Identify which cell holds the provided text, then report its [x, y] central coordinate. 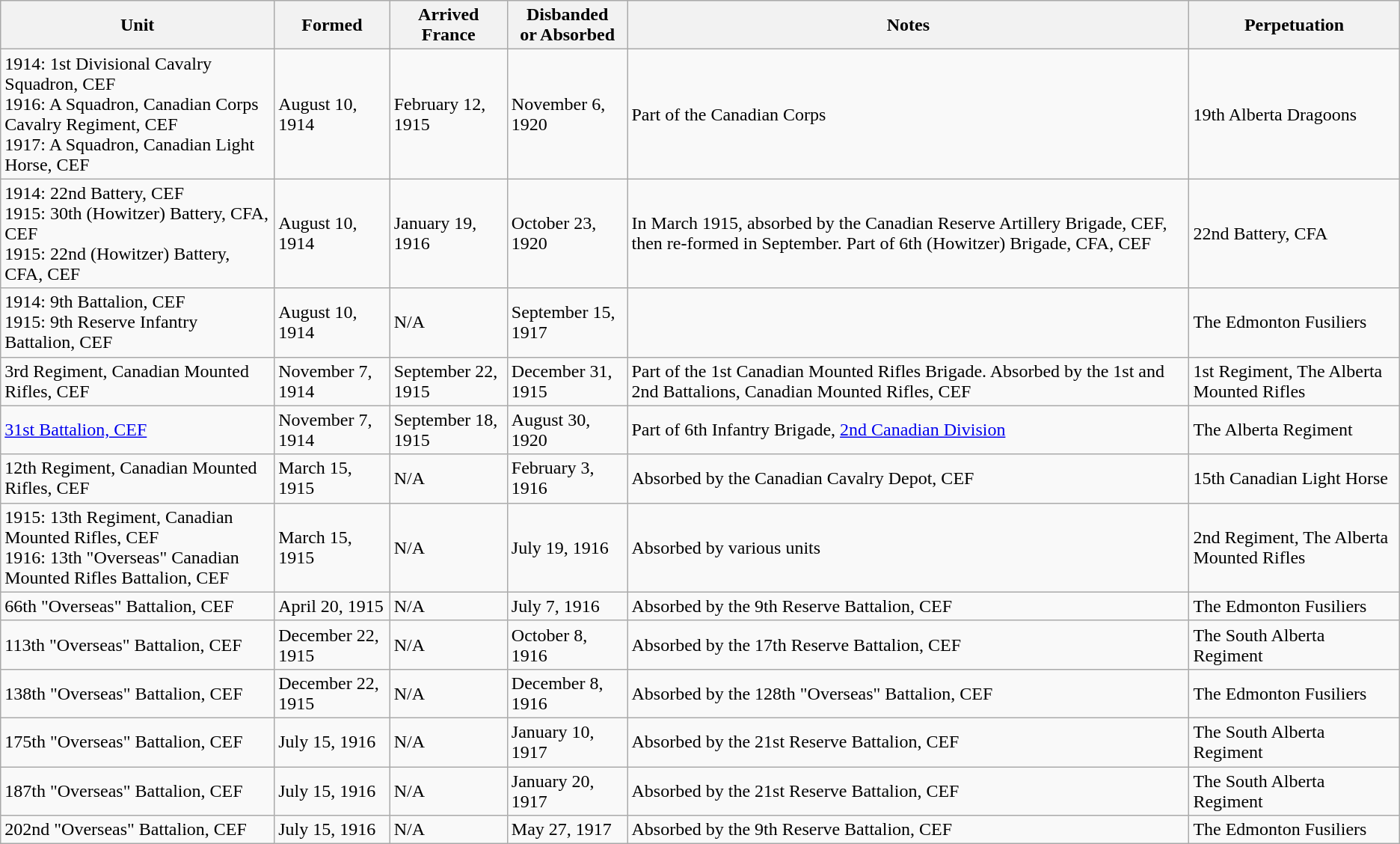
202nd "Overseas" Battalion, CEF [138, 830]
113th "Overseas" Battalion, CEF [138, 645]
May 27, 1917 [567, 830]
Disbanded or Absorbed [567, 25]
2nd Regiment, The Alberta Mounted Rifles [1294, 548]
19th Alberta Dragoons [1294, 114]
September 18, 1915 [449, 429]
Absorbed by the 128th "Overseas" Battalion, CEF [908, 693]
In March 1915, absorbed by the Canadian Reserve Artillery Brigade, CEF, then re-formed in September. Part of 6th (Howitzer) Brigade, CFA, CEF [908, 233]
187th "Overseas" Battalion, CEF [138, 790]
December 8, 1916 [567, 693]
January 20, 1917 [567, 790]
October 8, 1916 [567, 645]
Absorbed by the Canadian Cavalry Depot, CEF [908, 479]
Absorbed by the 17th Reserve Battalion, CEF [908, 645]
175th "Overseas" Battalion, CEF [138, 742]
September 15, 1917 [567, 322]
Part of the 1st Canadian Mounted Rifles Brigade. Absorbed by the 1st and 2nd Battalions, Canadian Mounted Rifles, CEF [908, 382]
Notes [908, 25]
Arrived France [449, 25]
Unit [138, 25]
Part of the Canadian Corps [908, 114]
1914: 22nd Battery, CEF1915: 30th (Howitzer) Battery, CFA, CEF1915: 22nd (Howitzer) Battery, CFA, CEF [138, 233]
Part of 6th Infantry Brigade, 2nd Canadian Division [908, 429]
Absorbed by various units [908, 548]
Perpetuation [1294, 25]
October 23, 1920 [567, 233]
66th "Overseas" Battalion, CEF [138, 606]
12th Regiment, Canadian Mounted Rifles, CEF [138, 479]
September 22, 1915 [449, 382]
The Alberta Regiment [1294, 429]
February 12, 1915 [449, 114]
1914: 1st Divisional Cavalry Squadron, CEF1916: A Squadron, Canadian Corps Cavalry Regiment, CEF1917: A Squadron, Canadian Light Horse, CEF [138, 114]
January 19, 1916 [449, 233]
1915: 13th Regiment, Canadian Mounted Rifles, CEF1916: 13th "Overseas" Canadian Mounted Rifles Battalion, CEF [138, 548]
August 30, 1920 [567, 429]
December 31, 1915 [567, 382]
1914: 9th Battalion, CEF1915: 9th Reserve Infantry Battalion, CEF [138, 322]
138th "Overseas" Battalion, CEF [138, 693]
February 3, 1916 [567, 479]
Formed [332, 25]
January 10, 1917 [567, 742]
July 7, 1916 [567, 606]
November 6, 1920 [567, 114]
22nd Battery, CFA [1294, 233]
1st Regiment, The Alberta Mounted Rifles [1294, 382]
3rd Regiment, Canadian Mounted Rifles, CEF [138, 382]
April 20, 1915 [332, 606]
31st Battalion, CEF [138, 429]
July 19, 1916 [567, 548]
15th Canadian Light Horse [1294, 479]
